Provide the [x, y] coordinate of the cell's center where the given text is located.  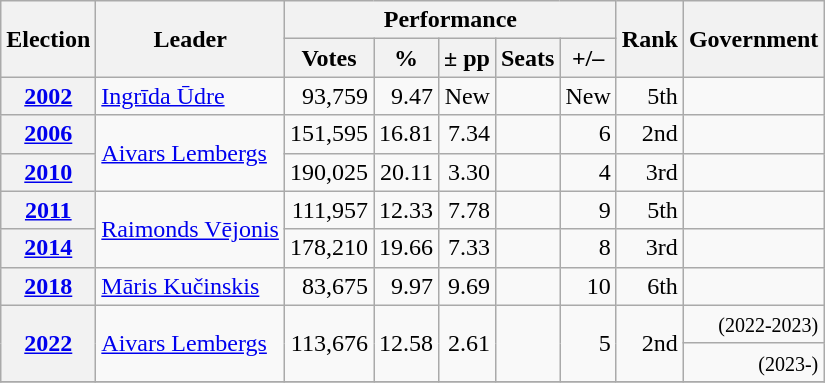
(2022-2023) [753, 324]
5 [588, 343]
12.58 [406, 343]
Māris Kučinskis [190, 286]
9.97 [406, 286]
6 [588, 134]
93,759 [328, 96]
9.69 [468, 286]
2018 [48, 286]
83,675 [328, 286]
111,957 [328, 210]
(2023-) [753, 362]
151,595 [328, 134]
190,025 [328, 172]
10 [588, 286]
Performance [450, 20]
Election [48, 39]
Leader [190, 39]
+/– [588, 58]
Government [753, 39]
2010 [48, 172]
2002 [48, 96]
19.66 [406, 248]
2006 [48, 134]
9 [588, 210]
2014 [48, 248]
Rank [650, 39]
7.78 [468, 210]
2.61 [468, 343]
7.34 [468, 134]
± pp [468, 58]
178,210 [328, 248]
4 [588, 172]
16.81 [406, 134]
8 [588, 248]
Raimonds Vējonis [190, 229]
Ingrīda Ūdre [190, 96]
2022 [48, 343]
113,676 [328, 343]
Seats [527, 58]
7.33 [468, 248]
20.11 [406, 172]
12.33 [406, 210]
6th [650, 286]
Votes [328, 58]
9.47 [406, 96]
3.30 [468, 172]
% [406, 58]
2011 [48, 210]
